Find where the given text appears and provide that cell's center as (X, Y) coordinate. 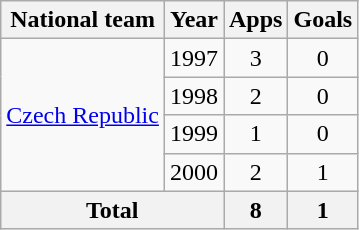
Year (194, 20)
2000 (194, 172)
1997 (194, 58)
1999 (194, 134)
Total (112, 210)
National team (83, 20)
Goals (323, 20)
Czech Republic (83, 115)
3 (256, 58)
1998 (194, 96)
8 (256, 210)
Apps (256, 20)
